Determine the (X, Y) coordinate at the center of the cell enclosing the given text.  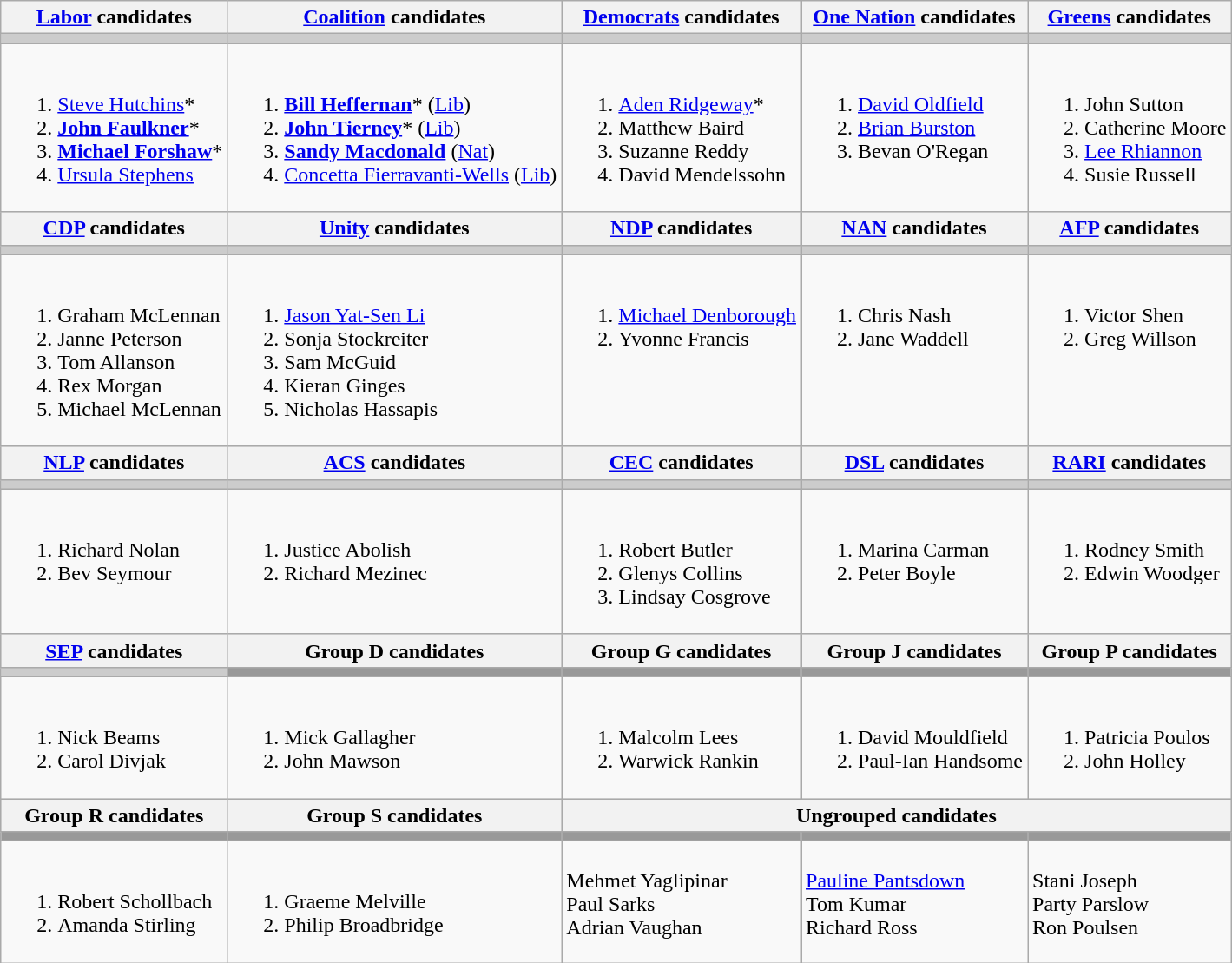
Group J candidates (913, 650)
RARI candidates (1130, 463)
NDP candidates (682, 228)
Patricia PoulosJohn Holley (1130, 737)
Richard NolanBev Seymour (115, 561)
Mehmet Yaglipinar Paul Sarks Adrian Vaughan (682, 902)
One Nation candidates (913, 17)
ACS candidates (394, 463)
CEC candidates (682, 463)
Aden Ridgeway*Matthew BairdSuzanne ReddyDavid Mendelssohn (682, 128)
NLP candidates (115, 463)
Michael DenboroughYvonne Francis (682, 351)
Robert SchollbachAmanda Stirling (115, 902)
Graham McLennanJanne PetersonTom AllansonRex MorganMichael McLennan (115, 351)
Group G candidates (682, 650)
Group P candidates (1130, 650)
NAN candidates (913, 228)
Steve Hutchins*John Faulkner*Michael Forshaw*Ursula Stephens (115, 128)
John SuttonCatherine MooreLee RhiannonSusie Russell (1130, 128)
SEP candidates (115, 650)
AFP candidates (1130, 228)
David MouldfieldPaul-Ian Handsome (913, 737)
David OldfieldBrian BurstonBevan O'Regan (913, 128)
Unity candidates (394, 228)
Group D candidates (394, 650)
DSL candidates (913, 463)
Group R candidates (115, 815)
Justice AbolishRichard Mezinec (394, 561)
Jason Yat-Sen LiSonja StockreiterSam McGuidKieran GingesNicholas Hassapis (394, 351)
Ungrouped candidates (896, 815)
Democrats candidates (682, 17)
Pauline Pantsdown Tom Kumar Richard Ross (913, 902)
Greens candidates (1130, 17)
Coalition candidates (394, 17)
Marina CarmanPeter Boyle (913, 561)
Graeme MelvillePhilip Broadbridge (394, 902)
Stani Joseph Party Parslow Ron Poulsen (1130, 902)
Victor ShenGreg Willson (1130, 351)
Robert ButlerGlenys CollinsLindsay Cosgrove (682, 561)
Chris NashJane Waddell (913, 351)
Labor candidates (115, 17)
Rodney SmithEdwin Woodger (1130, 561)
Group S candidates (394, 815)
Mick GallagherJohn Mawson (394, 737)
Nick BeamsCarol Divjak (115, 737)
Malcolm LeesWarwick Rankin (682, 737)
Bill Heffernan* (Lib)John Tierney* (Lib)Sandy Macdonald (Nat)Concetta Fierravanti-Wells (Lib) (394, 128)
CDP candidates (115, 228)
